Pinpoint the cell where the given text exists, returning its [x, y] midpoint coordinate. 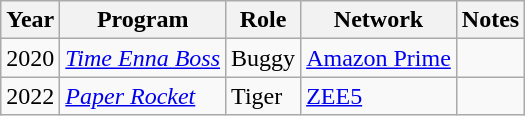
Time Enna Boss [143, 58]
Buggy [264, 58]
Notes [490, 20]
Year [30, 20]
2022 [30, 96]
Network [379, 20]
Program [143, 20]
Role [264, 20]
Amazon Prime [379, 58]
Tiger [264, 96]
ZEE5 [379, 96]
Paper Rocket [143, 96]
2020 [30, 58]
